Locate the cell with the specified text and output its [X, Y] center coordinate. 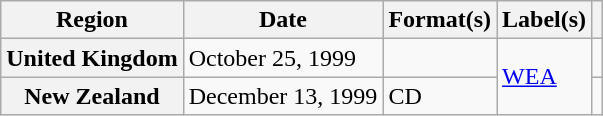
United Kingdom [92, 58]
Region [92, 20]
December 13, 1999 [283, 96]
WEA [544, 77]
Format(s) [440, 20]
October 25, 1999 [283, 58]
Label(s) [544, 20]
New Zealand [92, 96]
CD [440, 96]
Date [283, 20]
